Output the [X, Y] coordinate of the center of the cell containing the given text.  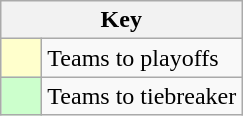
Teams to tiebreaker [142, 96]
Teams to playoffs [142, 58]
Key [122, 20]
